From the cell containing the given text, extract its center point as [X, Y] coordinate. 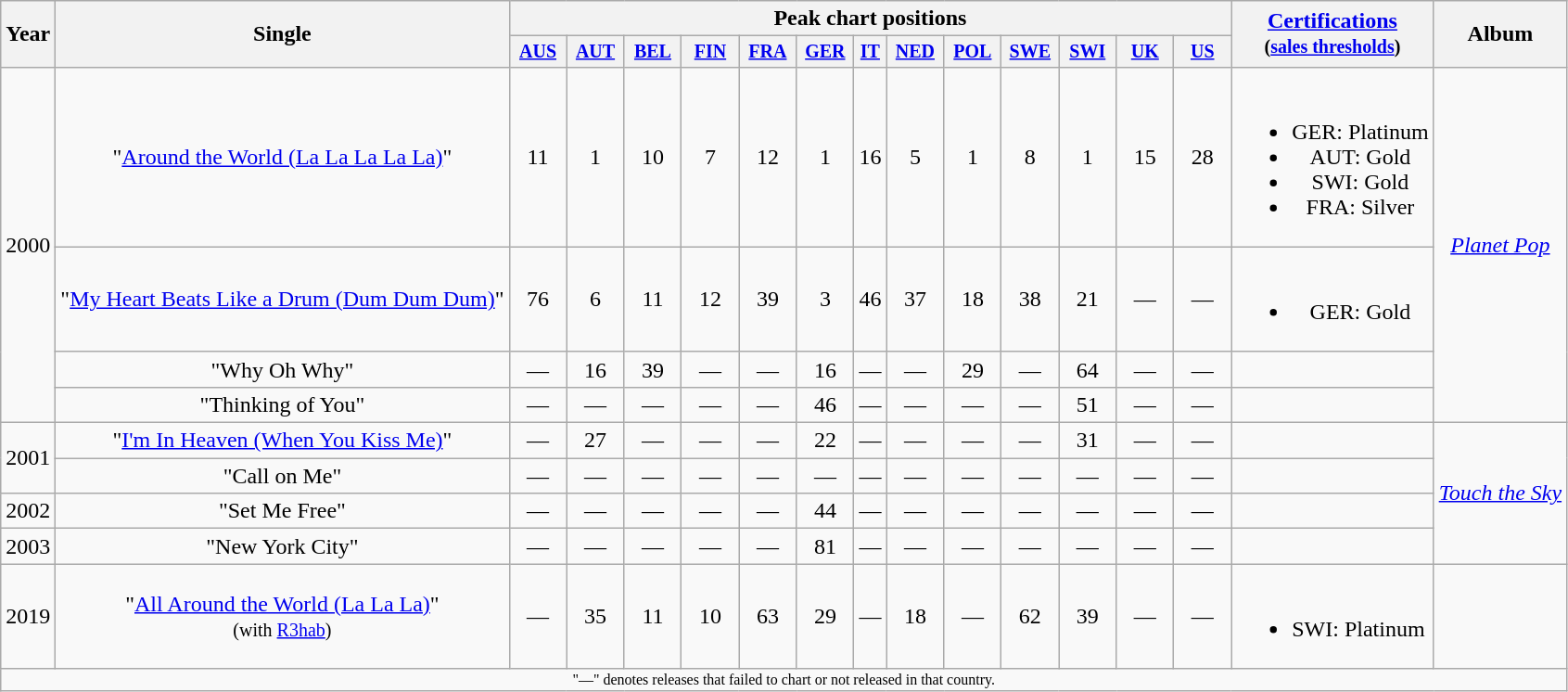
US [1203, 52]
SWE [1030, 52]
BEL [653, 52]
GER [825, 52]
Certifications(sales thresholds) [1332, 34]
2019 [28, 616]
"Set Me Free" [282, 511]
UK [1145, 52]
"Call on Me" [282, 476]
2003 [28, 546]
7 [710, 157]
Single [282, 34]
"All Around the World (La La La)"(with R3hab) [282, 616]
2000 [28, 245]
Touch the Sky [1500, 493]
51 [1088, 404]
21 [1088, 299]
"My Heart Beats Like a Drum (Dum Dum Dum)" [282, 299]
FIN [710, 52]
28 [1203, 157]
8 [1030, 157]
"New York City" [282, 546]
64 [1088, 369]
22 [825, 441]
6 [595, 299]
63 [768, 616]
FRA [768, 52]
76 [538, 299]
Year [28, 34]
NED [915, 52]
"—" denotes releases that failed to chart or not released in that country. [784, 680]
2002 [28, 511]
Album [1500, 34]
GER: PlatinumAUT: GoldSWI: GoldFRA: Silver [1332, 157]
37 [915, 299]
3 [825, 299]
15 [1145, 157]
62 [1030, 616]
GER: Gold [1332, 299]
POL [973, 52]
38 [1030, 299]
"Around the World (La La La La La)" [282, 157]
"I'm In Heaven (When You Kiss Me)" [282, 441]
31 [1088, 441]
AUT [595, 52]
2001 [28, 458]
5 [915, 157]
35 [595, 616]
"Why Oh Why" [282, 369]
Planet Pop [1500, 245]
SWI [1088, 52]
"Thinking of You" [282, 404]
44 [825, 511]
SWI: Platinum [1332, 616]
AUS [538, 52]
27 [595, 441]
Peak chart positions [870, 19]
IT [870, 52]
81 [825, 546]
